Output the (X, Y) coordinate of the center of the cell containing the given text.  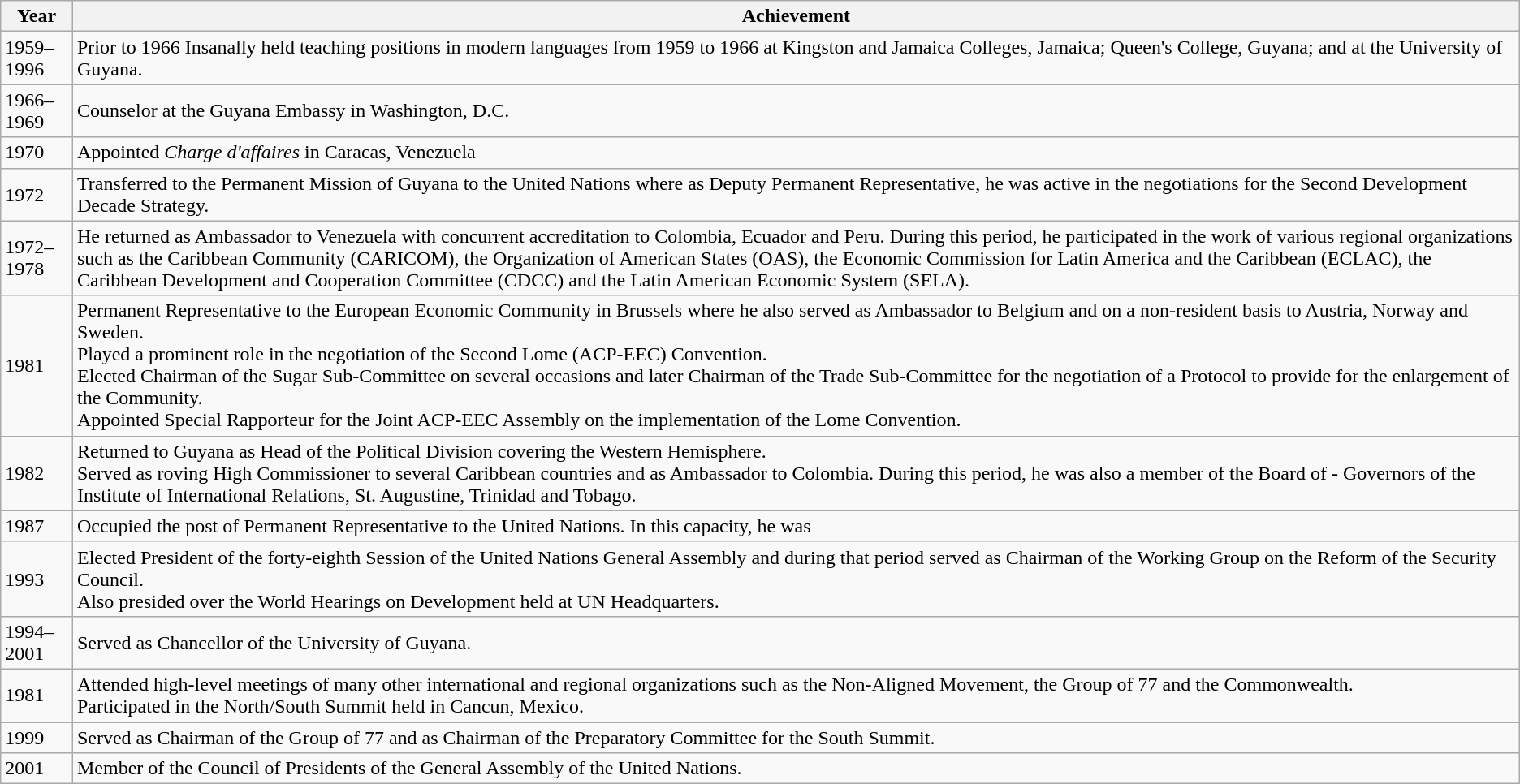
Member of the Council of Presidents of the General Assembly of the United Nations. (796, 769)
Year (37, 16)
2001 (37, 769)
Appointed Charge d'affaires in Caracas, Venezuela (796, 153)
Served as Chancellor of the University of Guyana. (796, 643)
Achievement (796, 16)
Occupied the post of Permanent Representative to the United Nations. In this capacity, he was (796, 526)
1999 (37, 738)
1970 (37, 153)
1972 (37, 195)
1987 (37, 526)
1982 (37, 473)
Served as Chairman of the Group of 77 and as Chairman of the Preparatory Committee for the South Summit. (796, 738)
1993 (37, 579)
Counselor at the Guyana Embassy in Washington, D.C. (796, 110)
1966–1969 (37, 110)
1972–1978 (37, 258)
1994–2001 (37, 643)
1959–1996 (37, 58)
